Detect which cell encompasses the target text, then output its [x, y] center coordinate. 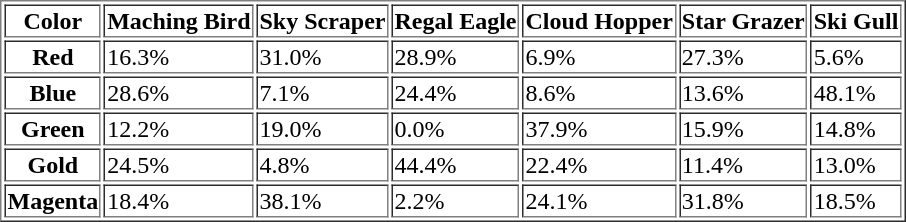
12.2% [178, 128]
Magenta [52, 200]
14.8% [856, 128]
Color [52, 20]
4.8% [322, 164]
11.4% [744, 164]
2.2% [456, 200]
18.5% [856, 200]
Blue [52, 92]
27.3% [744, 56]
37.9% [598, 128]
38.1% [322, 200]
Green [52, 128]
13.6% [744, 92]
Maching Bird [178, 20]
13.0% [856, 164]
28.6% [178, 92]
Cloud Hopper [598, 20]
24.1% [598, 200]
7.1% [322, 92]
19.0% [322, 128]
Star Grazer [744, 20]
24.5% [178, 164]
31.0% [322, 56]
Red [52, 56]
15.9% [744, 128]
48.1% [856, 92]
6.9% [598, 56]
0.0% [456, 128]
31.8% [744, 200]
Sky Scraper [322, 20]
44.4% [456, 164]
Gold [52, 164]
8.6% [598, 92]
28.9% [456, 56]
18.4% [178, 200]
5.6% [856, 56]
16.3% [178, 56]
22.4% [598, 164]
24.4% [456, 92]
Regal Eagle [456, 20]
Ski Gull [856, 20]
